Scan for the cell matching the given text and deliver its (x, y) coordinate at center. 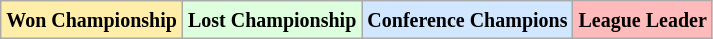
Won Championship (92, 20)
League Leader (642, 20)
Conference Champions (468, 20)
Lost Championship (272, 20)
